From the cell containing the given text, extract its center point as (x, y) coordinate. 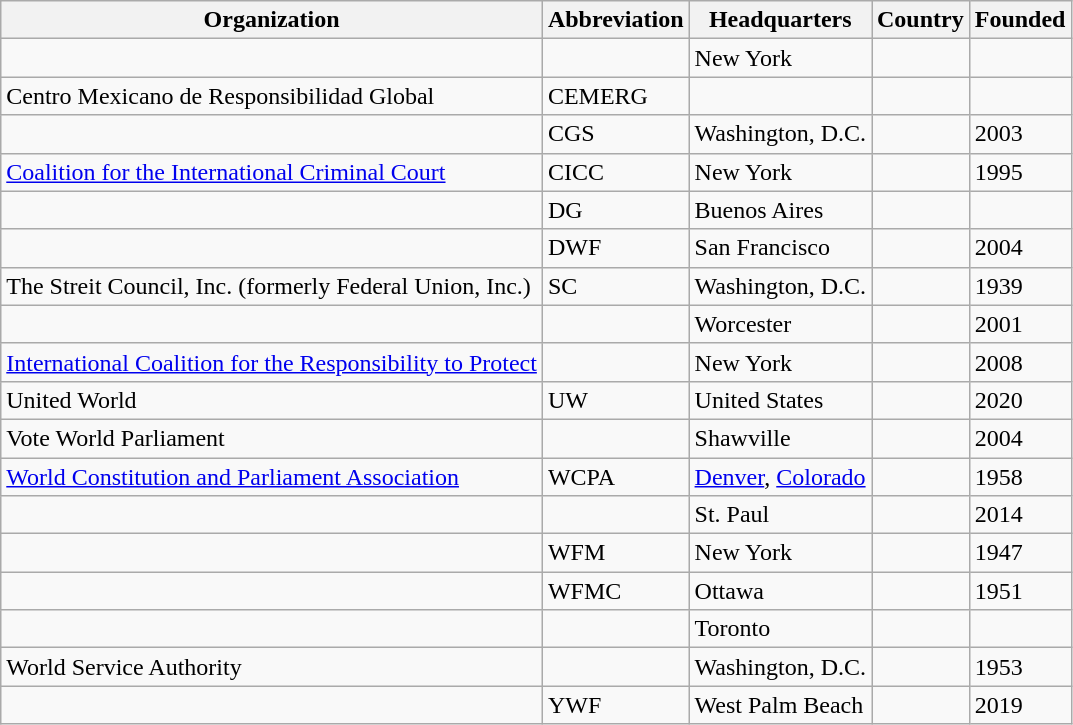
DG (616, 210)
Denver, Colorado (780, 477)
Coalition for the International Criminal Court (272, 172)
WFM (616, 553)
The Streit Council, Inc. (formerly Federal Union, Inc.) (272, 286)
2020 (1020, 400)
Worcester (780, 324)
2014 (1020, 515)
1947 (1020, 553)
Toronto (780, 629)
United World (272, 400)
St. Paul (780, 515)
World Service Authority (272, 667)
WFMC (616, 591)
Headquarters (780, 20)
Founded (1020, 20)
UW (616, 400)
Country (921, 20)
1958 (1020, 477)
DWF (616, 248)
2019 (1020, 705)
World Constitution and Parliament Association (272, 477)
2001 (1020, 324)
Shawville (780, 438)
1995 (1020, 172)
CEMERG (616, 96)
WCPA (616, 477)
2003 (1020, 134)
1953 (1020, 667)
Ottawa (780, 591)
Abbreviation (616, 20)
CICC (616, 172)
Organization (272, 20)
CGS (616, 134)
International Coalition for the Responsibility to Protect (272, 362)
San Francisco (780, 248)
Centro Mexicano de Responsibilidad Global (272, 96)
West Palm Beach (780, 705)
YWF (616, 705)
United States (780, 400)
2008 (1020, 362)
Buenos Aires (780, 210)
SC (616, 286)
1939 (1020, 286)
Vote World Parliament (272, 438)
1951 (1020, 591)
